Extract the (X, Y) coordinate from the center of the cell holding the provided text.  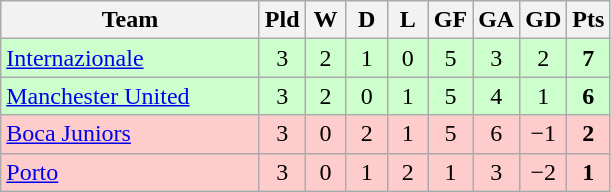
D (366, 20)
Team (130, 20)
−1 (544, 134)
GA (496, 20)
GF (450, 20)
GD (544, 20)
L (408, 20)
W (326, 20)
Pld (282, 20)
−2 (544, 172)
Boca Juniors (130, 134)
Internazionale (130, 58)
7 (588, 58)
Manchester United (130, 96)
4 (496, 96)
Porto (130, 172)
Pts (588, 20)
